Detect which cell encompasses the target text, then output its [X, Y] center coordinate. 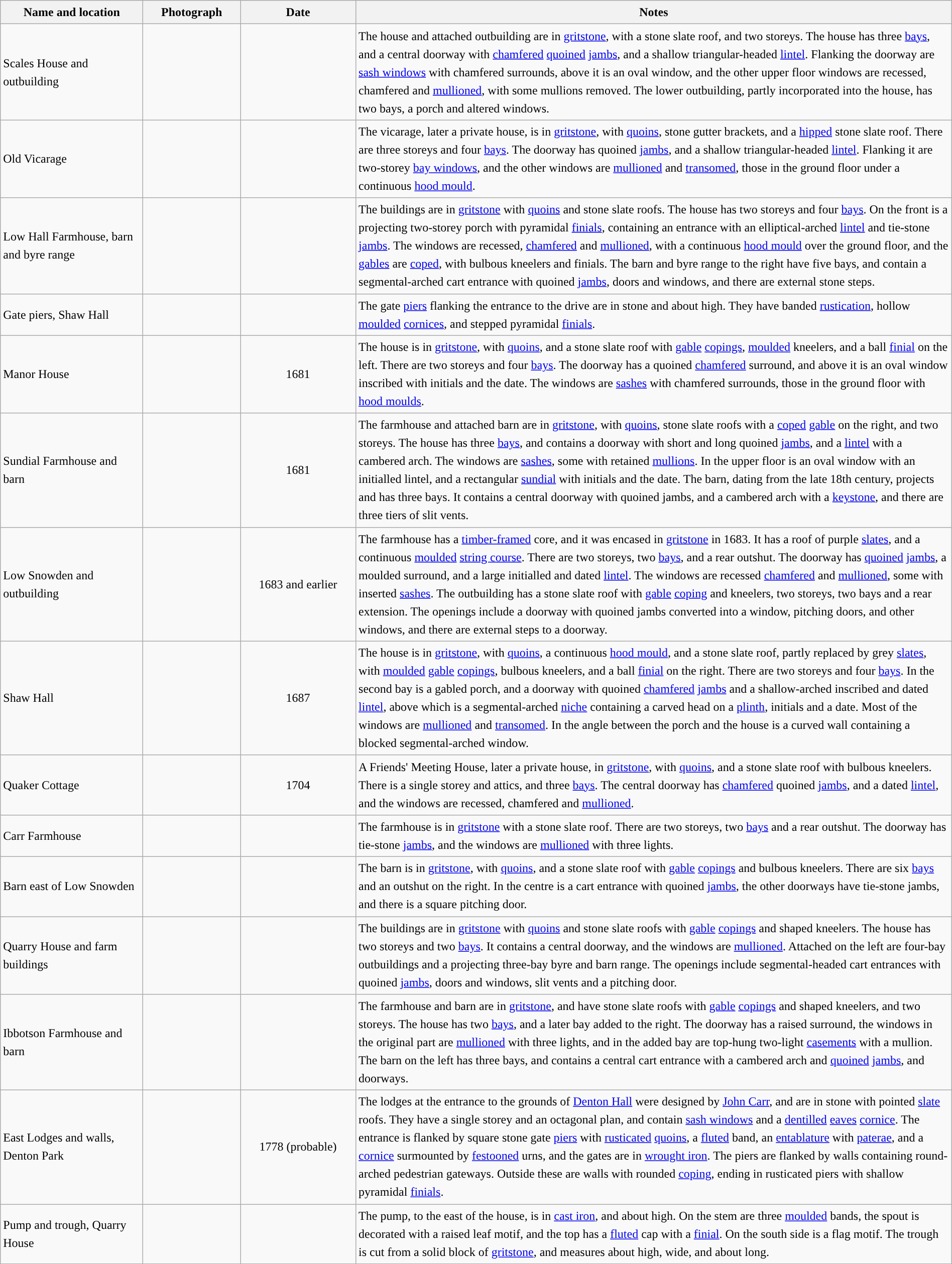
Notes [654, 12]
Barn east of Low Snowden [72, 887]
Name and location [72, 12]
Scales House and outbuilding [72, 72]
1683 and earlier [298, 584]
Quarry House and farm buildings [72, 956]
Pump and trough, Quarry House [72, 1234]
East Lodges and walls, Denton Park [72, 1148]
Manor House [72, 374]
1704 [298, 785]
1778 (probable) [298, 1148]
Date [298, 12]
Photograph [192, 12]
1687 [298, 698]
Low Snowden and outbuilding [72, 584]
Gate piers, Shaw Hall [72, 314]
Old Vicarage [72, 159]
Carr Farmhouse [72, 835]
Low Hall Farmhouse, barn and byre range [72, 246]
Ibbotson Farmhouse and barn [72, 1042]
Shaw Hall [72, 698]
Quaker Cottage [72, 785]
Sundial Farmhouse and barn [72, 470]
